For the text-containing cell, return its midpoint in [X, Y] coordinate format. 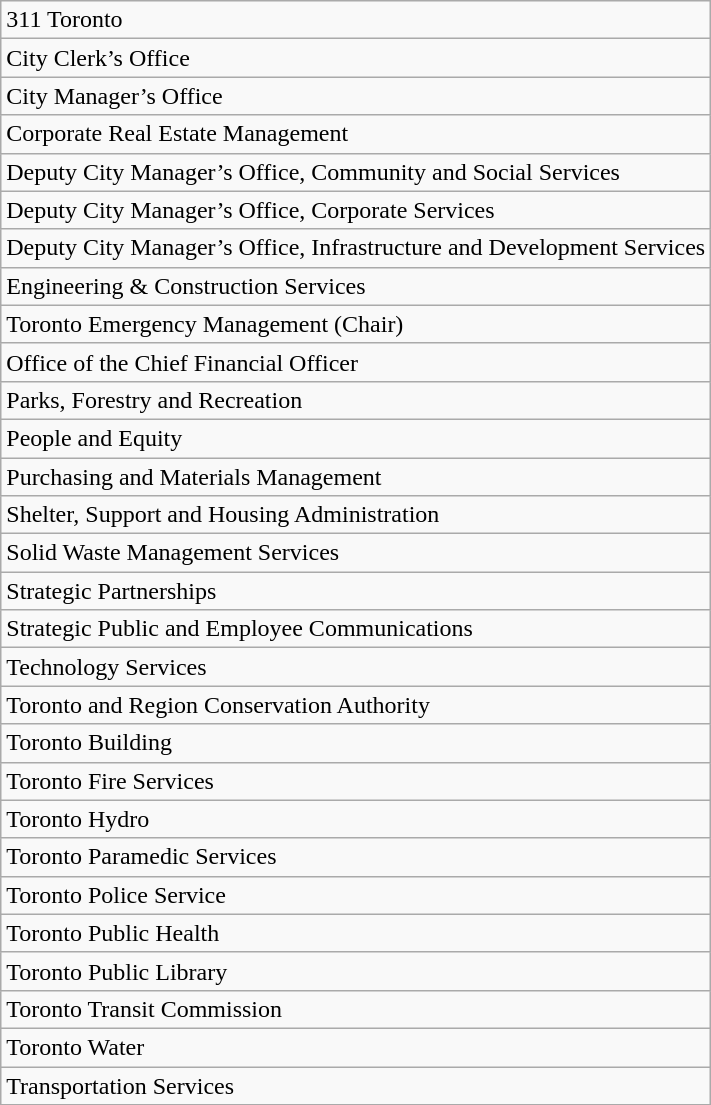
Toronto Water [356, 1047]
Deputy City Manager’s Office, Infrastructure and Development Services [356, 248]
People and Equity [356, 438]
Strategic Public and Employee Communications [356, 629]
Engineering & Construction Services [356, 286]
Purchasing and Materials Management [356, 477]
Strategic Partnerships [356, 591]
Transportation Services [356, 1085]
Shelter, Support and Housing Administration [356, 515]
City Clerk’s Office [356, 58]
Toronto Transit Commission [356, 1009]
Toronto Building [356, 743]
Deputy City Manager’s Office, Corporate Services [356, 210]
Toronto Fire Services [356, 781]
Toronto Emergency Management (Chair) [356, 324]
Toronto Public Health [356, 933]
Office of the Chief Financial Officer [356, 362]
Toronto Police Service [356, 895]
Technology Services [356, 667]
City Manager’s Office [356, 96]
Toronto Hydro [356, 819]
Toronto Public Library [356, 971]
Corporate Real Estate Management [356, 134]
Parks, Forestry and Recreation [356, 400]
Deputy City Manager’s Office, Community and Social Services [356, 172]
Solid Waste Management Services [356, 553]
Toronto Paramedic Services [356, 857]
Toronto and Region Conservation Authority [356, 705]
311 Toronto [356, 20]
